From the cell containing the given text, extract its center point as (X, Y) coordinate. 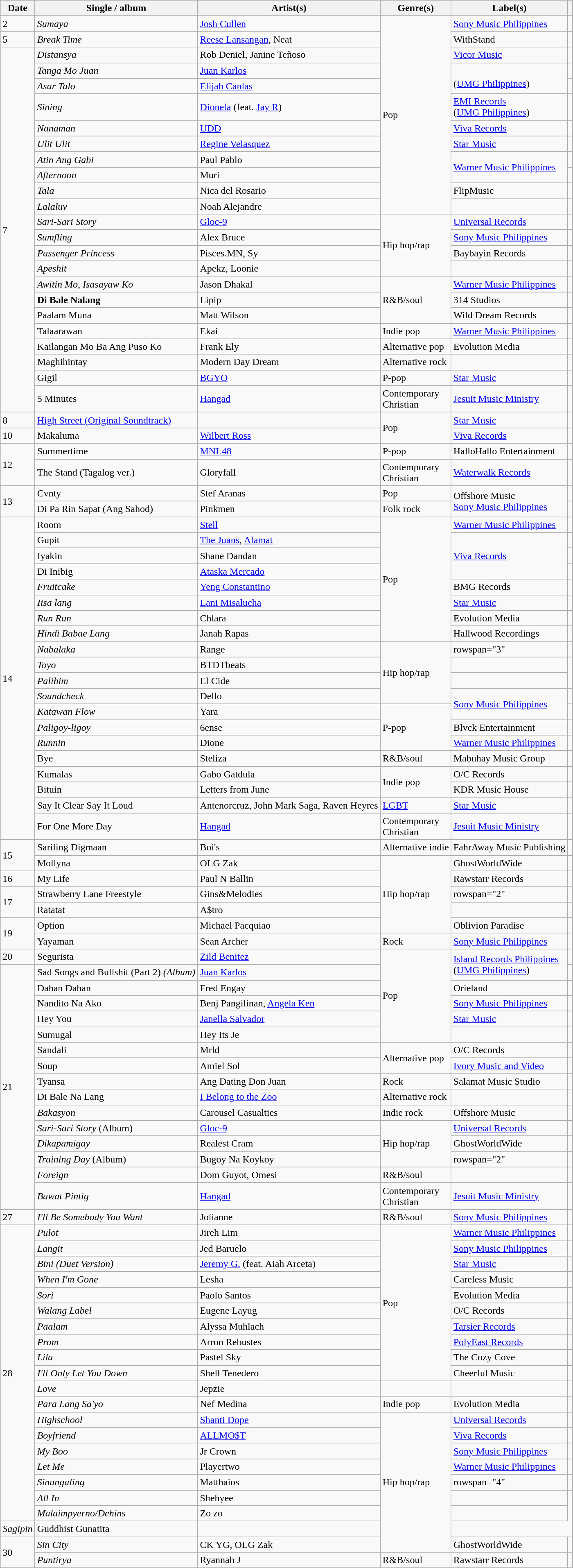
Stell (289, 525)
6ense (289, 727)
Waterwalk Records (509, 472)
Paligoy-ligoy (116, 727)
Jeremy G. (feat. Aiah Arceta) (289, 1264)
Katawan Flow (116, 711)
Di Bale Nalang (116, 300)
The Juans, Alamat (289, 540)
BMG Records (509, 587)
27 (18, 1217)
ALLMO$T (289, 1435)
Runnin (116, 743)
Paul Pablo (289, 159)
Apekz, Loonie (289, 269)
Shanti Dope (289, 1420)
Nica del Rosario (289, 190)
My Boo (116, 1451)
Amiel Sol (289, 1066)
Jr Crown (289, 1451)
Alternative indie (416, 847)
Careless Music (509, 1280)
Sari-Sari Story (116, 222)
Mrld (289, 1050)
Jolianne (289, 1217)
Sagipin (18, 1529)
20 (18, 956)
I'll Be Somebody You Want (116, 1217)
El Cide (289, 680)
Gigil (116, 378)
16 (18, 879)
Dione (289, 743)
MNL48 (289, 451)
Wilbert Ross (289, 435)
Ratatat (116, 910)
HalloHallo Entertainment (509, 451)
10 (18, 435)
Dom Guyot, Omesi (289, 1175)
For One More Day (116, 827)
Tala (116, 190)
Di Inibig (116, 571)
Paul N Ballin (289, 879)
Wild Dream Records (509, 315)
Offshore MusicSony Music Philippines (509, 501)
Nanaman (116, 128)
Training Day (Album) (116, 1159)
Michael Pacquiao (289, 925)
Benj Pangilinan, Angela Ken (289, 1004)
Yeng Constantino (289, 587)
Josh Cullen (289, 24)
30 (18, 1552)
5 (18, 39)
Folk rock (416, 509)
Dikapamigay (116, 1144)
Toyo (116, 665)
Sean Archer (289, 941)
Salamat Music Studio (509, 1081)
OLG Zak (289, 863)
Steliza (289, 759)
Offshore Music (509, 1113)
Tarsier Records (509, 1326)
Tanga Mo Juan (116, 70)
Sumaya (116, 24)
Shell Tenedero (289, 1373)
Jed Baruelo (289, 1248)
Paalam (116, 1326)
Lila (116, 1357)
7 (18, 229)
Nabalaka (116, 649)
Afternoon (116, 175)
Paalam Muna (116, 315)
Puntirya (116, 1560)
8 (18, 420)
Apeshit (116, 269)
EMI Records(UMG Philippines) (509, 107)
High Street (Original Soundtrack) (116, 420)
Hey You (116, 1019)
Foreign (116, 1175)
Dello (289, 696)
Bugoy Na Koykoy (289, 1159)
Carousel Casualties (289, 1113)
Di Bale Na Lang (116, 1097)
Modern Day Dream (289, 362)
Bye (116, 759)
Reese Lansangan, Neat (289, 39)
Iyakin (116, 556)
Distansya (116, 55)
Fred Engay (289, 988)
I'll Only Let You Down (116, 1373)
LGBT (416, 805)
Janah Rapas (289, 634)
Elijah Canlas (289, 86)
The Stand (Tagalog ver.) (116, 472)
Zild Benitez (289, 956)
Mabuhay Music Group (509, 759)
Sari-Sari Story (Album) (116, 1128)
Artist(s) (289, 8)
Talaarawan (116, 331)
Room (116, 525)
Pinkmen (289, 509)
Yara (289, 711)
Tyansa (116, 1081)
Sin City (116, 1545)
rowspan="3" (509, 649)
Para Lang Sa'yo (116, 1404)
rowspan="4" (509, 1482)
Frank Ely (289, 347)
Label(s) (509, 8)
Gins&Melodies (289, 894)
Sad Songs and Bullshit (Part 2) (Album) (116, 972)
My Life (116, 879)
Highschool (116, 1420)
BGYO (289, 378)
Option (116, 925)
Sumugal (116, 1035)
(UMG Philippines) (509, 78)
Ivory Music and Video (509, 1066)
Break Time (116, 39)
Segurista (116, 956)
Hey Its Je (289, 1035)
Di Pa Rin Sapat (Ang Sahod) (116, 509)
Cvnty (116, 494)
Matthaios (289, 1482)
Summertime (116, 451)
28 (18, 1373)
Alex Bruce (289, 238)
Lesha (289, 1280)
Arron Rebustes (289, 1342)
The Cozy Cove (509, 1357)
Awitin Mo, Isasayaw Ko (116, 284)
Sandali (116, 1050)
Mollyna (116, 863)
Pisces.MN, Sy (289, 253)
I Belong to the Zoo (289, 1097)
Run Run (116, 618)
2 (18, 24)
Matt Wilson (289, 315)
KDR Music House (509, 790)
Asar Talo (116, 86)
Passenger Princess (116, 253)
19 (18, 933)
17 (18, 902)
Bakasyon (116, 1113)
Kumalas (116, 774)
Sori (116, 1295)
Bini (Duet Version) (116, 1264)
Shehyee (289, 1498)
Boi's (289, 847)
Guddhist Gunatita (116, 1529)
Let Me (116, 1466)
Nef Medina (289, 1404)
Ang Dating Don Juan (289, 1081)
PolyEast Records (509, 1342)
Ekai (289, 331)
Dahan Dahan (116, 988)
Baybayin Records (509, 253)
5 Minutes (116, 399)
Bawat Pintig (116, 1196)
Stef Aranas (289, 494)
Single / album (116, 8)
Iisa lang (116, 603)
Sining (116, 107)
Yayaman (116, 941)
WithStand (509, 39)
Noah Alejandre (289, 206)
Hallwood Recordings (509, 634)
Cheerful Music (509, 1373)
Jepzie (289, 1389)
Soup (116, 1066)
Gupit (116, 540)
CK YG, OLG Zak (289, 1545)
Soundcheck (116, 696)
Kailangan Mo Ba Ang Puso Ko (116, 347)
Fruitcake (116, 587)
Gloryfall (289, 472)
Strawberry Lane Freestyle (116, 894)
Sumfling (116, 238)
Indie rock (416, 1113)
Nandito Na Ako (116, 1004)
Makaluma (116, 435)
314 Studios (509, 300)
Muri (289, 175)
FahrAway Music Publishing (509, 847)
Atin Ang Gabi (116, 159)
Maghihintay (116, 362)
Gabo Gatdula (289, 774)
A$tro (289, 910)
Orieland (509, 988)
Bituin (116, 790)
Say It Clear Say It Loud (116, 805)
Jireh Lim (289, 1233)
Shane Dandan (289, 556)
Range (289, 649)
Sariling Digmaan (116, 847)
Walang Label (116, 1311)
13 (18, 501)
Date (18, 8)
Genre(s) (416, 8)
Lalaluv (116, 206)
12 (18, 465)
Island Records Philippines(UMG Philippines) (509, 964)
Ataska Mercado (289, 571)
Ryannah J (289, 1560)
Love (116, 1389)
BTDTbeats (289, 665)
Boyfriend (116, 1435)
Ulit Ulit (116, 144)
Playertwo (289, 1466)
Palihim (116, 680)
Prom (116, 1342)
Letters from June (289, 790)
Regine Velasquez (289, 144)
Oblivion Paradise (509, 925)
Sinungaling (116, 1482)
Dionela (feat. Jay R) (289, 107)
Eugene Layug (289, 1311)
Vicor Music (509, 55)
15 (18, 855)
Antenorcruz, John Mark Saga, Raven Heyres (289, 805)
Chlara (289, 618)
Pastel Sky (289, 1357)
Lani Misalucha (289, 603)
Realest Cram (289, 1144)
Pulot (116, 1233)
When I'm Gone (116, 1280)
14 (18, 678)
FlipMusic (509, 190)
Alyssa Muhlach (289, 1326)
Rob Deniel, Janine Teñoso (289, 55)
Malaimpyerno/Dehins (116, 1514)
Paolo Santos (289, 1295)
UDD (289, 128)
Janella Salvador (289, 1019)
Langit (116, 1248)
Lipip (289, 300)
All In (116, 1498)
Blvck Entertainment (509, 727)
21 (18, 1087)
Zo zo (289, 1514)
Hindi Babae Lang (116, 634)
Jason Dhakal (289, 284)
